Capture the cell that displays the provided text and extract its (X, Y) central coordinate. 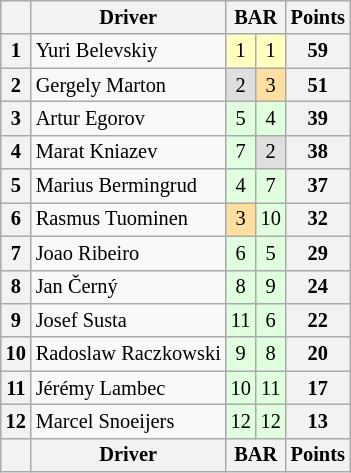
17 (318, 388)
39 (318, 118)
Marius Bermingrud (128, 186)
59 (318, 51)
32 (318, 219)
Jérémy Lambec (128, 388)
51 (318, 85)
20 (318, 354)
13 (318, 421)
Josef Susta (128, 320)
Gergely Marton (128, 85)
Yuri Belevskiy (128, 51)
29 (318, 253)
Radoslaw Raczkowski (128, 354)
Artur Egorov (128, 118)
22 (318, 320)
Joao Ribeiro (128, 253)
Jan Černý (128, 287)
Marat Kniazev (128, 152)
37 (318, 186)
Rasmus Tuominen (128, 219)
24 (318, 287)
Marcel Snoeijers (128, 421)
38 (318, 152)
